Pinpoint the cell where the given text exists, returning its (x, y) midpoint coordinate. 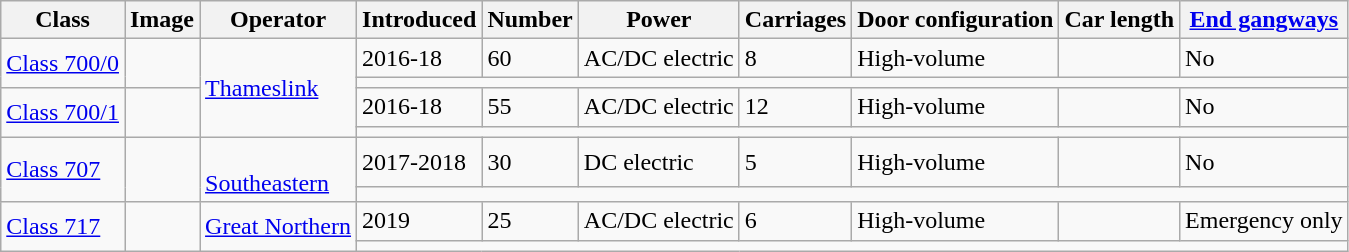
Introduced (420, 20)
Power (658, 20)
Class (63, 20)
Image (162, 20)
Great Northern (278, 226)
End gangways (1264, 20)
Emergency only (1264, 221)
Class 707 (63, 170)
2017-2018 (420, 162)
6 (795, 221)
Southeastern (278, 170)
Class 717 (63, 226)
30 (530, 162)
Class 700/0 (63, 64)
60 (530, 58)
Class 700/1 (63, 112)
25 (530, 221)
Carriages (795, 20)
Car length (1120, 20)
5 (795, 162)
Operator (278, 20)
8 (795, 58)
Door configuration (956, 20)
Number (530, 20)
Thameslink (278, 88)
55 (530, 107)
2019 (420, 221)
12 (795, 107)
DC electric (658, 162)
